From the cell containing the given text, extract its center point as (X, Y) coordinate. 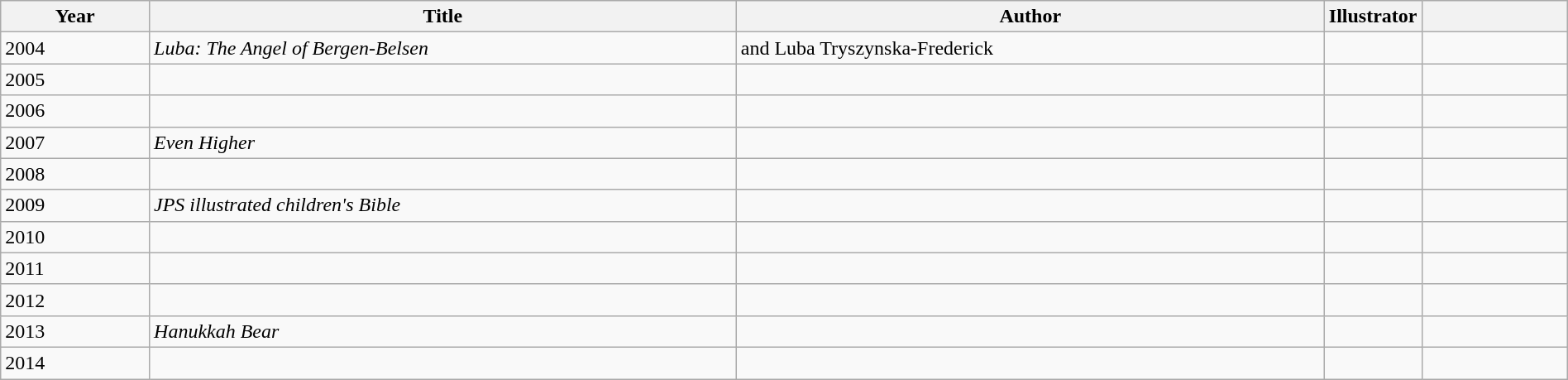
Title (443, 17)
2004 (75, 48)
Hanukkah Bear (443, 331)
and Luba Tryszynska-Frederick (1030, 48)
2006 (75, 111)
2010 (75, 237)
2011 (75, 268)
2014 (75, 363)
Illustrator (1373, 17)
2005 (75, 79)
Year (75, 17)
Luba: The Angel of Bergen-Belsen (443, 48)
2009 (75, 205)
Even Higher (443, 142)
JPS illustrated children's Bible (443, 205)
2013 (75, 331)
2008 (75, 174)
Author (1030, 17)
2012 (75, 300)
2007 (75, 142)
